Locate the cell with the specified text and output its (x, y) center coordinate. 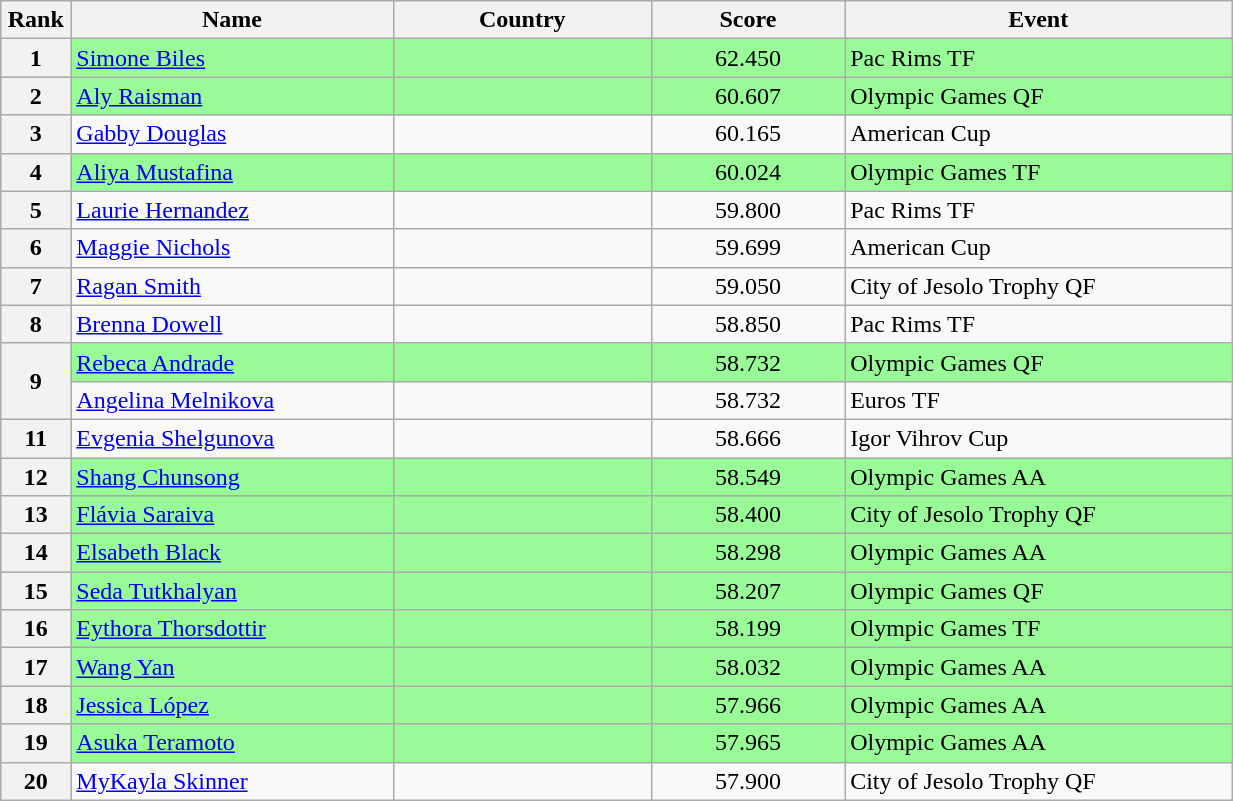
Name (232, 20)
57.965 (748, 743)
4 (36, 172)
Rebeca Andrade (232, 362)
Angelina Melnikova (232, 400)
8 (36, 324)
Gabby Douglas (232, 134)
Euros TF (1038, 400)
5 (36, 210)
Maggie Nichols (232, 248)
58.199 (748, 629)
Jessica López (232, 705)
Simone Biles (232, 58)
9 (36, 381)
Asuka Teramoto (232, 743)
Country (522, 20)
Evgenia Shelgunova (232, 438)
58.666 (748, 438)
20 (36, 781)
11 (36, 438)
Brenna Dowell (232, 324)
60.165 (748, 134)
60.024 (748, 172)
57.900 (748, 781)
MyKayla Skinner (232, 781)
Seda Tutkhalyan (232, 591)
62.450 (748, 58)
Aly Raisman (232, 96)
58.207 (748, 591)
1 (36, 58)
16 (36, 629)
Event (1038, 20)
Wang Yan (232, 667)
17 (36, 667)
57.966 (748, 705)
12 (36, 477)
Ragan Smith (232, 286)
2 (36, 96)
19 (36, 743)
18 (36, 705)
Eythora Thorsdottir (232, 629)
6 (36, 248)
Igor Vihrov Cup (1038, 438)
60.607 (748, 96)
7 (36, 286)
59.050 (748, 286)
Elsabeth Black (232, 553)
13 (36, 515)
59.800 (748, 210)
58.549 (748, 477)
Rank (36, 20)
58.298 (748, 553)
59.699 (748, 248)
Aliya Mustafina (232, 172)
15 (36, 591)
3 (36, 134)
58.032 (748, 667)
Score (748, 20)
Laurie Hernandez (232, 210)
14 (36, 553)
58.850 (748, 324)
58.400 (748, 515)
Shang Chunsong (232, 477)
Flávia Saraiva (232, 515)
